Detect which cell encompasses the target text, then output its (X, Y) center coordinate. 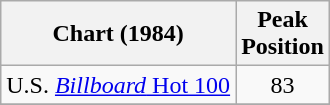
PeakPosition (283, 34)
Chart (1984) (118, 34)
83 (283, 85)
U.S. Billboard Hot 100 (118, 85)
